Locate the cell with the specified text and output its [x, y] center coordinate. 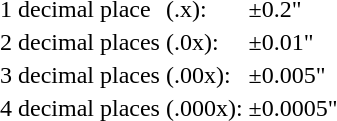
(.0x): [204, 42]
(.00x): [204, 75]
